Return (x, y) of the center of cell containing provided text 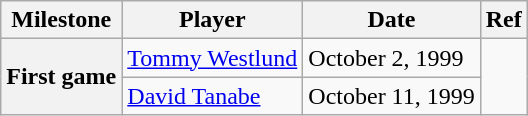
First game (62, 77)
Milestone (62, 20)
David Tanabe (212, 96)
October 11, 1999 (392, 96)
Date (392, 20)
October 2, 1999 (392, 58)
Tommy Westlund (212, 58)
Ref (504, 20)
Player (212, 20)
